For the text-containing cell, return its midpoint in (x, y) coordinate format. 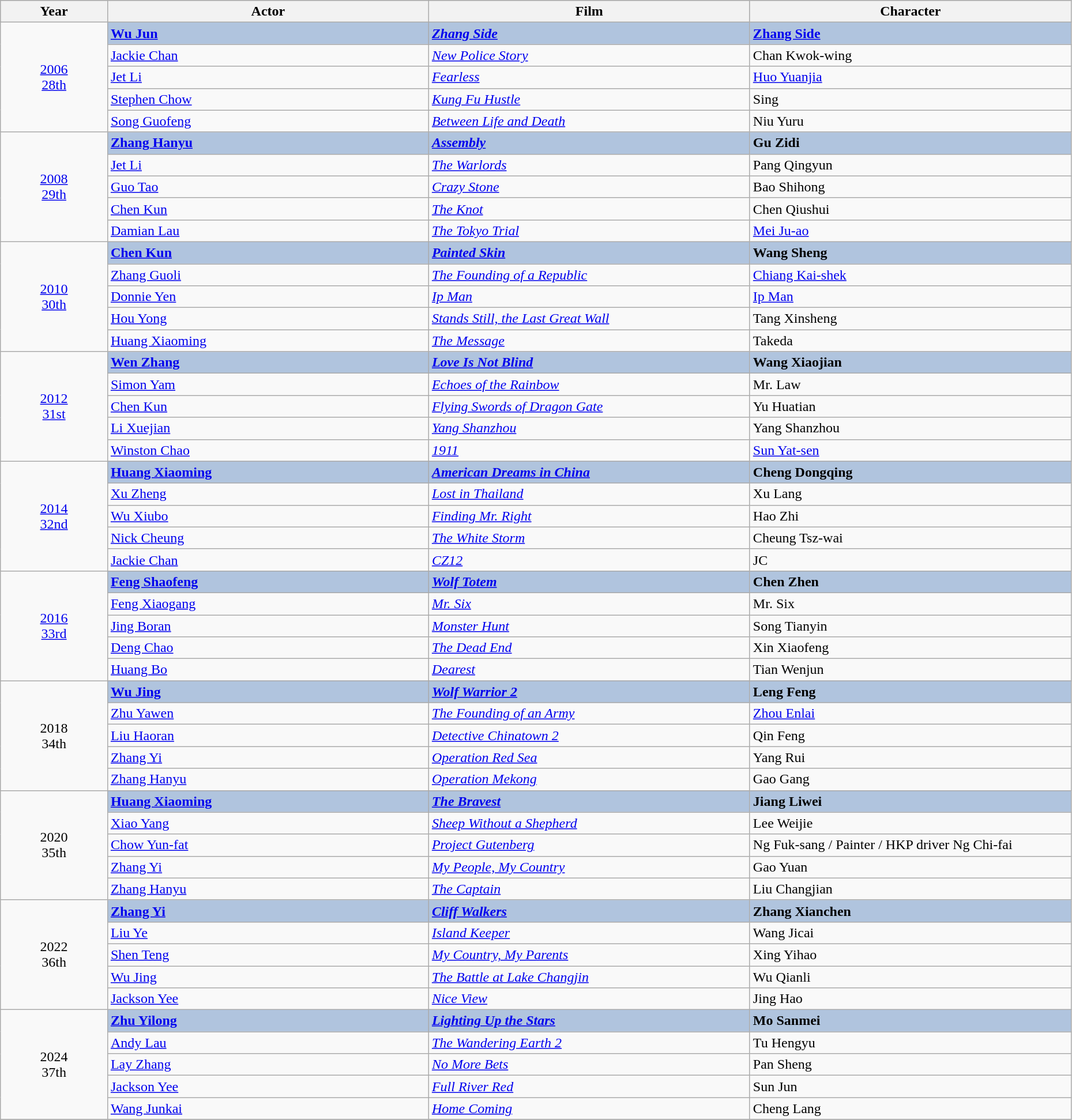
Detective Chinatown 2 (589, 736)
Sing (910, 99)
Operation Mekong (589, 779)
Xin Xiaofeng (910, 648)
Gu Zidi (910, 143)
Painted Skin (589, 252)
Zhu Yawen (268, 714)
Monster Hunt (589, 625)
202437th (54, 1065)
Chow Yun-fat (268, 845)
Feng Shaofeng (268, 582)
Nice View (589, 999)
Hao Zhi (910, 516)
Film (589, 12)
Song Tianyin (910, 625)
No More Bets (589, 1065)
Jiang Liwei (910, 801)
Zhou Enlai (910, 714)
Lay Zhang (268, 1065)
Wu Jun (268, 33)
Andy Lau (268, 1043)
Jing Hao (910, 999)
Mr. Law (910, 384)
201030th (54, 296)
Liu Ye (268, 933)
Cheng Lang (910, 1108)
Lee Weijie (910, 823)
202236th (54, 955)
Zhang Guoli (268, 275)
Assembly (589, 143)
Sun Yat-sen (910, 450)
Wang Sheng (910, 252)
Takeda (910, 341)
Simon Yam (268, 384)
Tu Hengyu (910, 1043)
Operation Red Sea (589, 757)
The Battle at Lake Changjin (589, 977)
200628th (54, 77)
Yu Huatian (910, 406)
Cliff Walkers (589, 911)
Wang Xiaojian (910, 363)
Project Gutenberg (589, 845)
Lighting Up the Stars (589, 1021)
201432nd (54, 516)
The Wandering Earth 2 (589, 1043)
Island Keeper (589, 933)
Wolf Totem (589, 582)
Ng Fuk-sang / Painter / HKP driver Ng Chi-fai (910, 845)
Full River Red (589, 1087)
Qin Feng (910, 736)
Feng Xiaogang (268, 604)
The White Storm (589, 538)
Chan Kwok-wing (910, 55)
Pan Sheng (910, 1065)
The Message (589, 341)
Lost in Thailand (589, 494)
Donnie Yen (268, 297)
Gao Yuan (910, 867)
Wang Jicai (910, 933)
Kung Fu Hustle (589, 99)
Winston Chao (268, 450)
Wu Qianli (910, 977)
Stands Still, the Last Great Wall (589, 319)
Cheng Dongqing (910, 472)
Chen Zhen (910, 582)
The Captain (589, 889)
The Founding of an Army (589, 714)
202035th (54, 845)
Chiang Kai-shek (910, 275)
Crazy Stone (589, 187)
Huang Bo (268, 670)
Love Is Not Blind (589, 363)
Dearest (589, 670)
Tang Xinsheng (910, 319)
Liu Changjian (910, 889)
Song Guofeng (268, 121)
Cheung Tsz-wai (910, 538)
Xu Zheng (268, 494)
Shen Teng (268, 955)
My Country, My Parents (589, 955)
200829th (54, 187)
Jing Boran (268, 625)
Sheep Without a Shepherd (589, 823)
Actor (268, 12)
Li Xuejian (268, 428)
The Knot (589, 209)
Deng Chao (268, 648)
Wolf Warrior 2 (589, 692)
Wu Xiubo (268, 516)
Stephen Chow (268, 99)
Year (54, 12)
Echoes of the Rainbow (589, 384)
Xu Lang (910, 494)
American Dreams in China (589, 472)
Fearless (589, 77)
201633rd (54, 625)
Zhang Xianchen (910, 911)
Niu Yuru (910, 121)
The Dead End (589, 648)
Flying Swords of Dragon Gate (589, 406)
Mei Ju-ao (910, 231)
Xing Yihao (910, 955)
Chen Qiushui (910, 209)
Zhu Yilong (268, 1021)
CZ12 (589, 560)
The Tokyo Trial (589, 231)
Leng Feng (910, 692)
The Founding of a Republic (589, 275)
Pang Qingyun (910, 165)
Damian Lau (268, 231)
Tian Wenjun (910, 670)
Liu Haoran (268, 736)
Sun Jun (910, 1087)
Mo Sanmei (910, 1021)
Hou Yong (268, 319)
201834th (54, 736)
The Warlords (589, 165)
Wen Zhang (268, 363)
Huo Yuanjia (910, 77)
Gao Gang (910, 779)
Bao Shihong (910, 187)
201231st (54, 406)
Character (910, 12)
The Bravest (589, 801)
Xiao Yang (268, 823)
Yang Rui (910, 757)
JC (910, 560)
My People, My Country (589, 867)
Wang Junkai (268, 1108)
Home Coming (589, 1108)
Guo Tao (268, 187)
Between Life and Death (589, 121)
New Police Story (589, 55)
Nick Cheung (268, 538)
1911 (589, 450)
Finding Mr. Right (589, 516)
